Provide the [X, Y] coordinate of the cell's center where the given text is located.  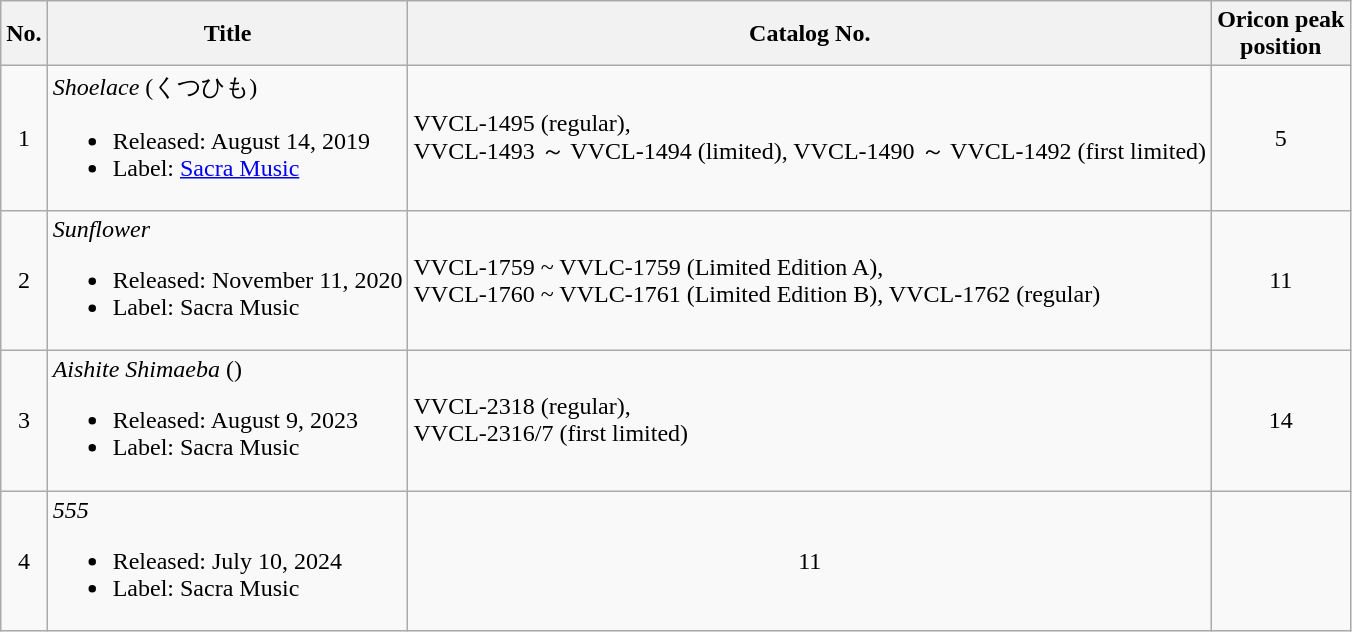
1 [24, 138]
Aishite Shimaeba ()Released: August 9, 2023Label: Sacra Music [228, 420]
VVCL-1759 ~ VVLC-1759 (Limited Edition A),VVCL-1760 ~ VVLC-1761 (Limited Edition B), VVCL-1762 (regular) [810, 280]
555Released: July 10, 2024Label: Sacra Music [228, 560]
2 [24, 280]
VVCL-2318 (regular),VVCL-2316/7 (first limited) [810, 420]
Shoelace (くつひも)Released: August 14, 2019Label: Sacra Music [228, 138]
VVCL-1495 (regular),VVCL-1493 ～ VVCL-1494 (limited), VVCL-1490 ～ VVCL-1492 (first limited) [810, 138]
Oricon peak position [1281, 34]
14 [1281, 420]
5 [1281, 138]
4 [24, 560]
Catalog No. [810, 34]
Title [228, 34]
SunflowerReleased: November 11, 2020Label: Sacra Music [228, 280]
No. [24, 34]
3 [24, 420]
